Determine the (x, y) coordinate at the center of the cell enclosing the given text.  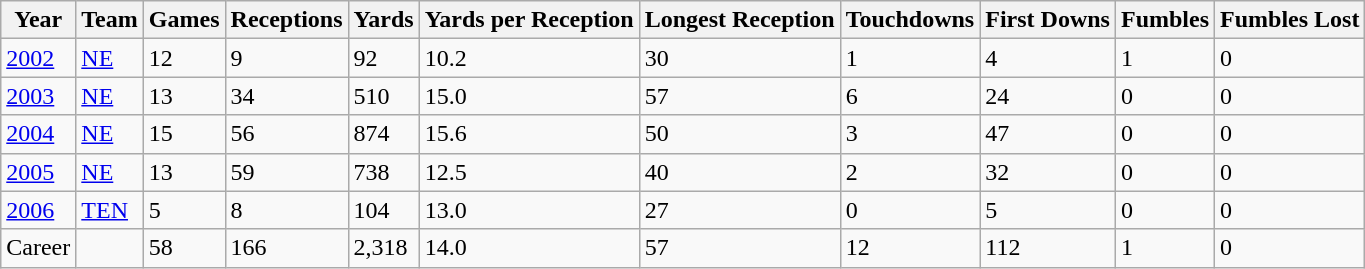
24 (1048, 96)
34 (286, 96)
15.0 (529, 96)
Career (38, 248)
9 (286, 58)
30 (740, 58)
Touchdowns (910, 20)
Longest Reception (740, 20)
40 (740, 172)
13.0 (529, 210)
6 (910, 96)
15.6 (529, 134)
Yards per Reception (529, 20)
Games (184, 20)
Yards (384, 20)
First Downs (1048, 20)
2006 (38, 210)
56 (286, 134)
3 (910, 134)
58 (184, 248)
112 (1048, 248)
50 (740, 134)
2003 (38, 96)
Team (110, 20)
12.5 (529, 172)
2005 (38, 172)
874 (384, 134)
92 (384, 58)
166 (286, 248)
27 (740, 210)
8 (286, 210)
2 (910, 172)
10.2 (529, 58)
Fumbles Lost (1290, 20)
Fumbles (1164, 20)
2002 (38, 58)
2,318 (384, 248)
104 (384, 210)
738 (384, 172)
32 (1048, 172)
59 (286, 172)
47 (1048, 134)
510 (384, 96)
2004 (38, 134)
Receptions (286, 20)
Year (38, 20)
TEN (110, 210)
4 (1048, 58)
14.0 (529, 248)
15 (184, 134)
